Determine the [X, Y] coordinate at the center of the cell enclosing the given text.  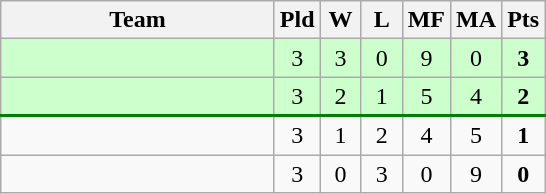
Pts [524, 20]
Pld [297, 20]
L [382, 20]
MF [426, 20]
Team [138, 20]
W [340, 20]
MA [476, 20]
